Capture the cell that displays the provided text and extract its [X, Y] central coordinate. 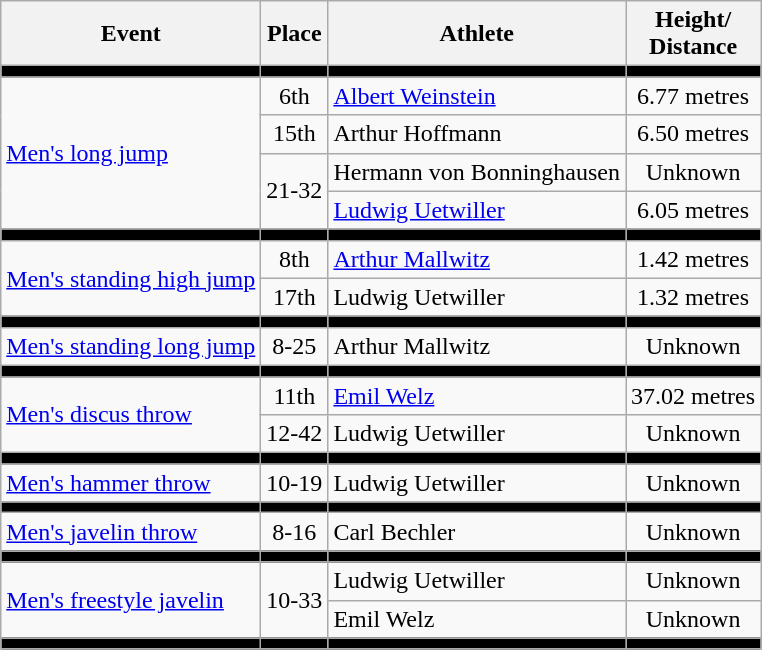
Men's javelin throw [131, 532]
Athlete [477, 34]
1.32 metres [694, 297]
Men's freestyle javelin [131, 600]
15th [294, 134]
Men's standing high jump [131, 278]
Place [294, 34]
6.50 metres [694, 134]
10-19 [294, 483]
Men's discus throw [131, 414]
1.42 metres [694, 259]
11th [294, 395]
8-16 [294, 532]
Arthur Hoffmann [477, 134]
Hermann von Bonninghausen [477, 172]
8-25 [294, 346]
Carl Bechler [477, 532]
8th [294, 259]
6.05 metres [694, 210]
Men's hammer throw [131, 483]
10-33 [294, 600]
6.77 metres [694, 96]
37.02 metres [694, 395]
Men's standing long jump [131, 346]
17th [294, 297]
Albert Weinstein [477, 96]
Height/Distance [694, 34]
Event [131, 34]
21-32 [294, 191]
Men's long jump [131, 153]
6th [294, 96]
12-42 [294, 434]
